Search for the cell housing the specified text and yield its [X, Y] center coordinate. 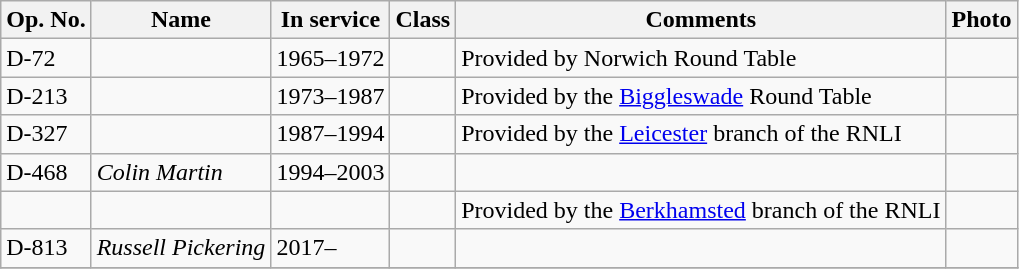
Name [181, 20]
Photo [982, 20]
1965–1972 [330, 58]
Provided by Norwich Round Table [701, 58]
D-327 [46, 134]
1987–1994 [330, 134]
In service [330, 20]
D-813 [46, 248]
D-72 [46, 58]
Colin Martin [181, 172]
Provided by the Biggleswade Round Table [701, 96]
D-468 [46, 172]
D-213 [46, 96]
Op. No. [46, 20]
Provided by the Berkhamsted branch of the RNLI [701, 210]
Comments [701, 20]
Russell Pickering [181, 248]
1973–1987 [330, 96]
Provided by the Leicester branch of the RNLI [701, 134]
Class [423, 20]
2017– [330, 248]
1994–2003 [330, 172]
